Scan for the cell matching the given text and deliver its (X, Y) coordinate at center. 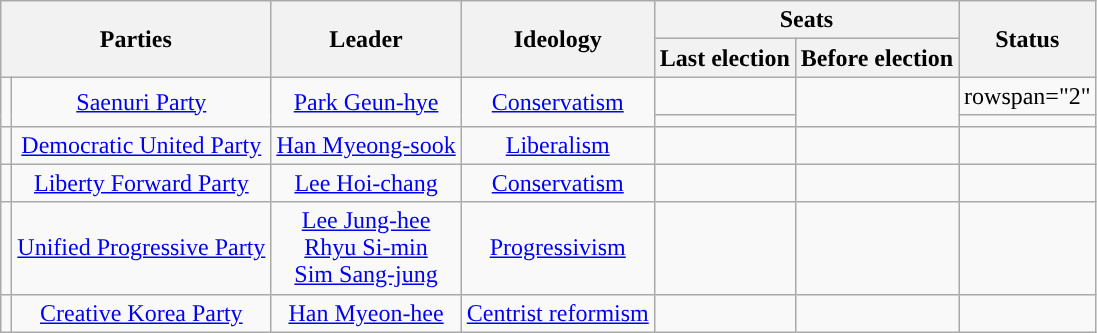
Centrist reformism (558, 313)
Seats (806, 20)
Unified Progressive Party (142, 248)
Ideology (558, 39)
Democratic United Party (142, 145)
Last election (724, 58)
Leader (366, 39)
Lee Jung-heeRhyu Si-minSim Sang-jung (366, 248)
Lee Hoi-chang (366, 183)
Progressivism (558, 248)
Saenuri Party (142, 102)
Liberty Forward Party (142, 183)
rowspan="2" (1028, 96)
Han Myeon-hee (366, 313)
Parties (136, 39)
Status (1028, 39)
Han Myeong-sook (366, 145)
Creative Korea Party (142, 313)
Liberalism (558, 145)
Before election (876, 58)
Park Geun-hye (366, 102)
